Determine the (X, Y) coordinate at the center of the cell enclosing the given text.  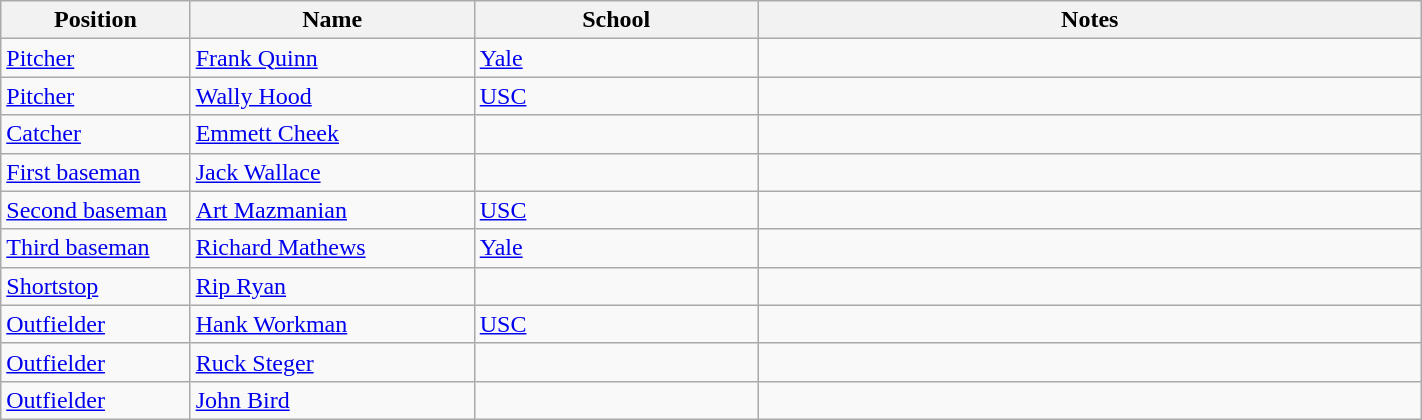
Catcher (96, 134)
Notes (1090, 20)
Third baseman (96, 248)
Ruck Steger (332, 362)
Rip Ryan (332, 286)
Art Mazmanian (332, 210)
Hank Workman (332, 324)
Wally Hood (332, 96)
Frank Quinn (332, 58)
Emmett Cheek (332, 134)
Second baseman (96, 210)
Shortstop (96, 286)
Name (332, 20)
School (616, 20)
John Bird (332, 400)
Richard Mathews (332, 248)
Jack Wallace (332, 172)
First baseman (96, 172)
Position (96, 20)
